Provide the (x, y) coordinate of the cell's center where the given text is located.  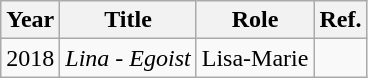
Title (128, 20)
Lina - Egoist (128, 58)
Year (30, 20)
Lisa-Marie (255, 58)
Role (255, 20)
2018 (30, 58)
Ref. (340, 20)
